Determine the [x, y] coordinate at the center of the cell enclosing the given text.  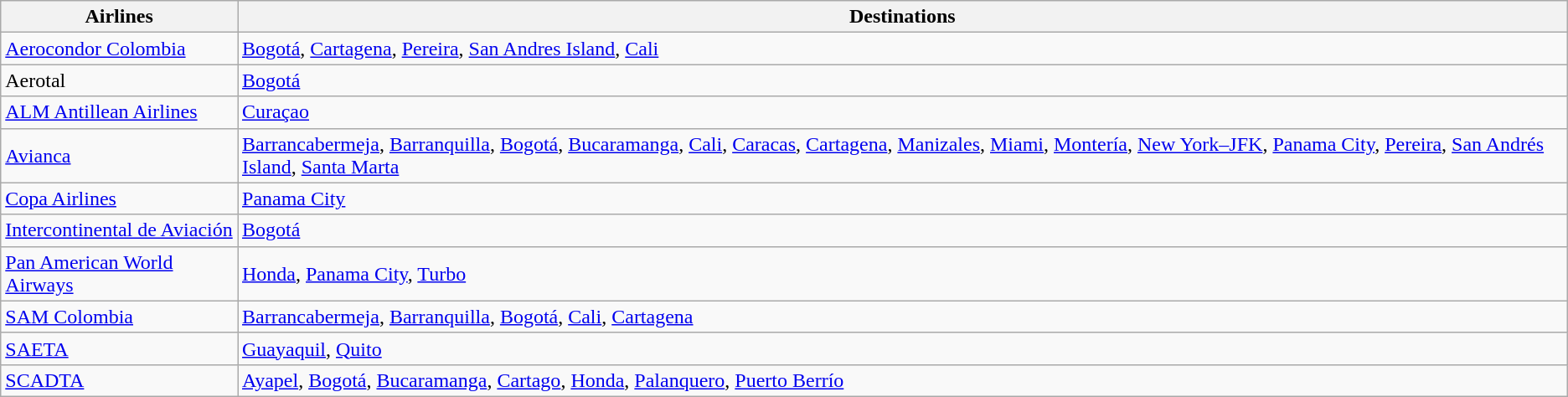
Aerocondor Colombia [119, 49]
Destinations [903, 17]
Airlines [119, 17]
Aerotal [119, 80]
Bogotá, Cartagena, Pereira, San Andres Island, Cali [903, 49]
Honda, Panama City, Turbo [903, 273]
Copa Airlines [119, 198]
Curaçao [903, 112]
SAETA [119, 348]
SAM Colombia [119, 317]
Panama City [903, 198]
Pan American World Airways [119, 273]
Ayapel, Bogotá, Bucaramanga, Cartago, Honda, Palanquero, Puerto Berrío [903, 380]
Barrancabermeja, Barranquilla, Bogotá, Cali, Cartagena [903, 317]
Avianca [119, 156]
SCADTA [119, 380]
ALM Antillean Airlines [119, 112]
Intercontinental de Aviación [119, 230]
Guayaquil, Quito [903, 348]
